Return the [x, y] coordinate for the center point of the cell that contains the specified text.  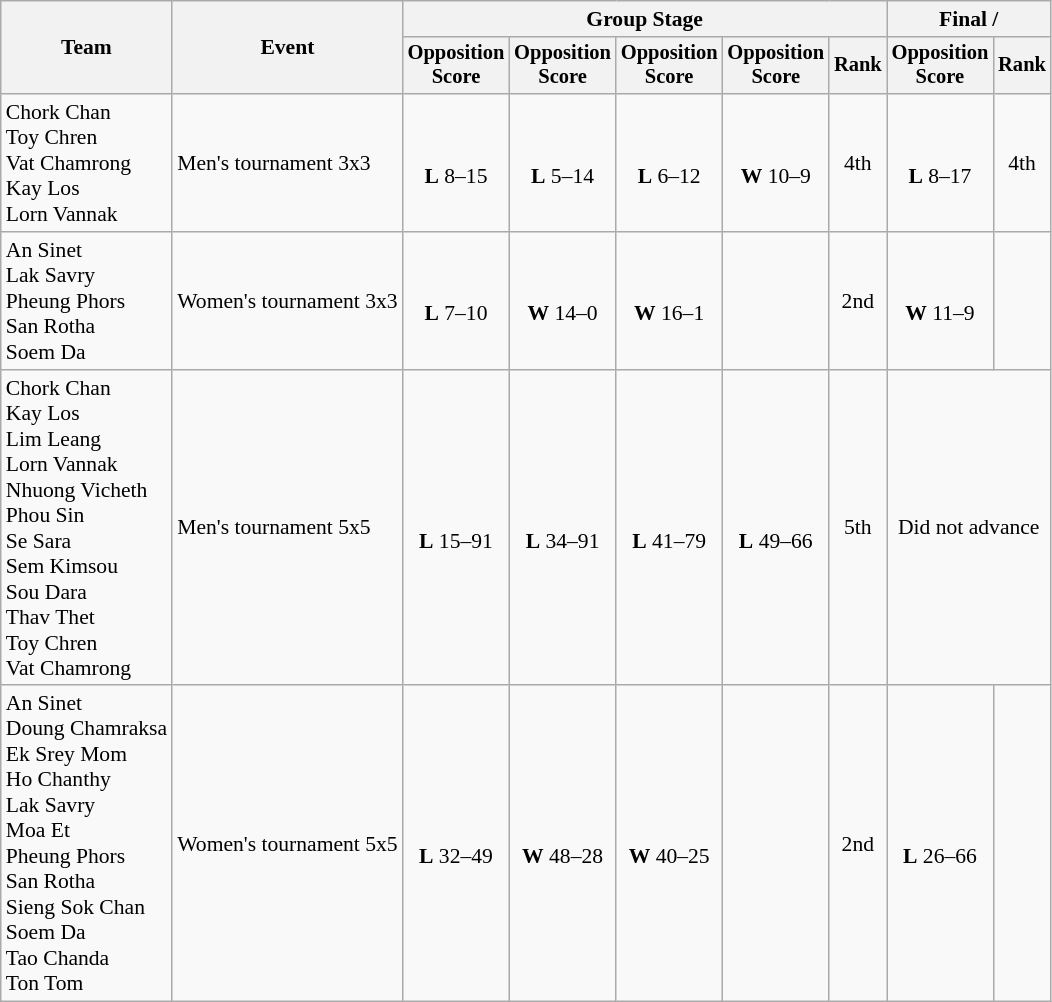
An SinetDoung ChamraksaEk Srey MomHo ChanthyLak SavryMoa EtPheung PhorsSan RothaSieng Sok ChanSoem DaTao ChandaTon Tom [86, 844]
L 34–91 [562, 528]
L 49–66 [776, 528]
L 8–17 [940, 163]
L 41–79 [670, 528]
L 6–12 [670, 163]
Chork ChanKay LosLim LeangLorn VannakNhuong VichethPhou SinSe SaraSem KimsouSou DaraThav ThetToy ChrenVat Chamrong [86, 528]
L 26–66 [940, 844]
Event [288, 48]
Chork ChanToy ChrenVat ChamrongKay LosLorn Vannak [86, 163]
L 7–10 [456, 301]
L 15–91 [456, 528]
W 14–0 [562, 301]
L 32–49 [456, 844]
5th [858, 528]
Final / [969, 19]
Men's tournament 5x5 [288, 528]
W 40–25 [670, 844]
Women's tournament 3x3 [288, 301]
Women's tournament 5x5 [288, 844]
Did not advance [969, 528]
Team [86, 48]
Group Stage [645, 19]
Men's tournament 3x3 [288, 163]
W 16–1 [670, 301]
L 5–14 [562, 163]
W 48–28 [562, 844]
An SinetLak SavryPheung PhorsSan RothaSoem Da [86, 301]
W 11–9 [940, 301]
L 8–15 [456, 163]
W 10–9 [776, 163]
